Provide the [x, y] coordinate of the cell's center where the given text is located.  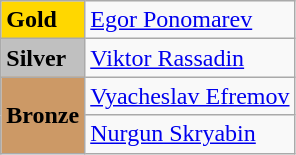
Bronze [43, 115]
Viktor Rassadin [190, 58]
Nurgun Skryabin [190, 134]
Egor Ponomarev [190, 20]
Vyacheslav Efremov [190, 96]
Gold [43, 20]
Silver [43, 58]
